Identify which cell holds the provided text, then report its [x, y] central coordinate. 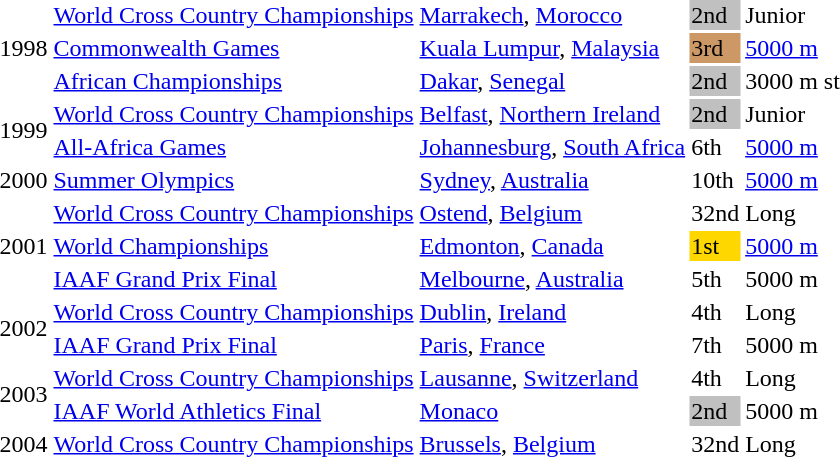
7th [716, 345]
Belfast, Northern Ireland [552, 114]
Edmonton, Canada [552, 246]
10th [716, 180]
Commonwealth Games [234, 48]
All-Africa Games [234, 147]
Melbourne, Australia [552, 279]
Johannesburg, South Africa [552, 147]
6th [716, 147]
Monaco [552, 411]
Ostend, Belgium [552, 213]
Lausanne, Switzerland [552, 378]
Paris, France [552, 345]
African Championships [234, 81]
IAAF World Athletics Final [234, 411]
Summer Olympics [234, 180]
5th [716, 279]
3rd [716, 48]
Marrakech, Morocco [552, 15]
32nd [716, 213]
World Championships [234, 246]
1st [716, 246]
Dakar, Senegal [552, 81]
Kuala Lumpur, Malaysia [552, 48]
Sydney, Australia [552, 180]
Dublin, Ireland [552, 312]
